Capture the cell that displays the provided text and extract its (X, Y) central coordinate. 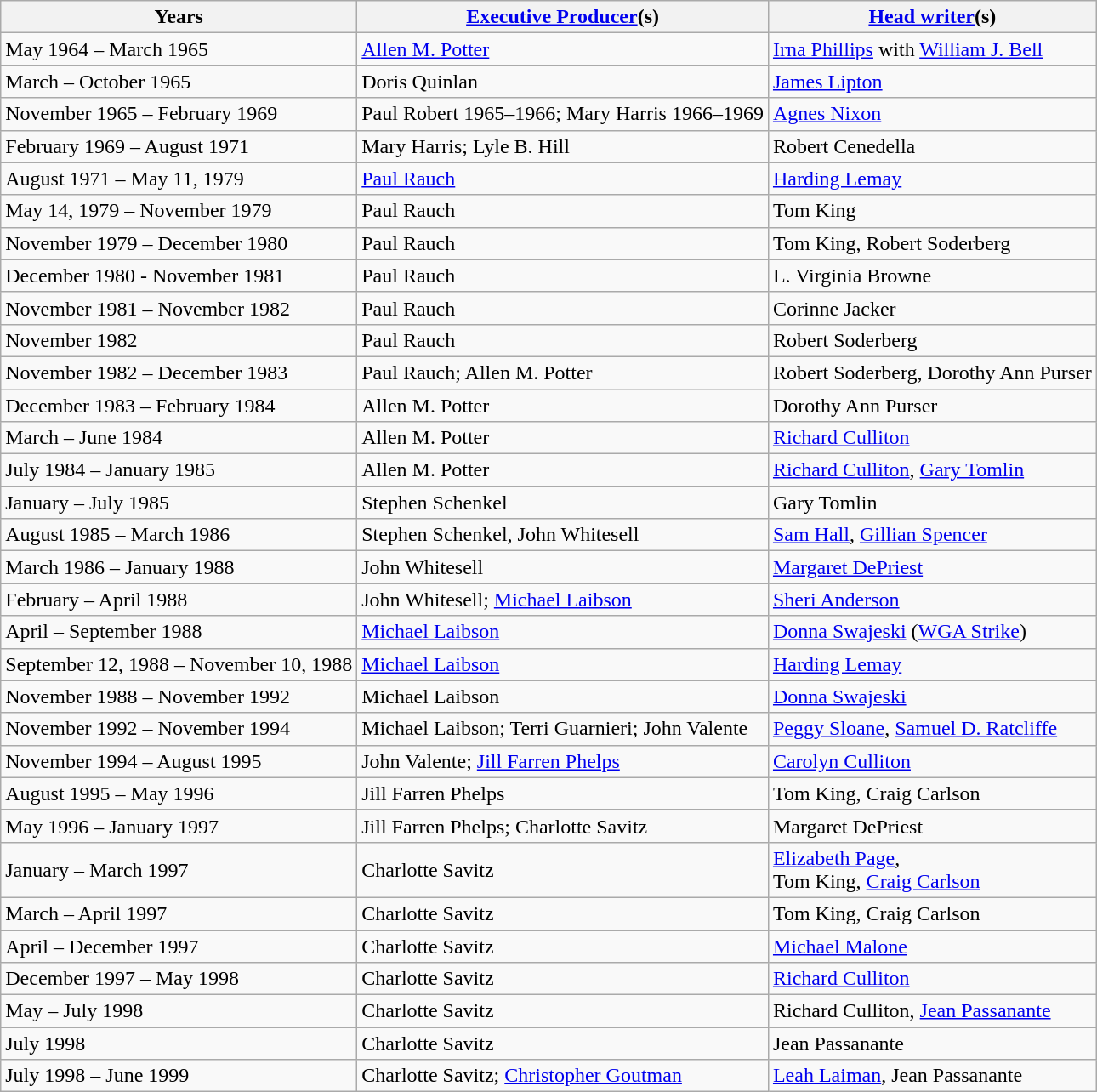
August 1985 – March 1986 (179, 535)
L. Virginia Browne (932, 276)
November 1992 – November 1994 (179, 729)
July 1998 – June 1999 (179, 1076)
November 1981 – November 1982 (179, 308)
Stephen Schenkel (563, 503)
November 1982 (179, 340)
July 1984 – January 1985 (179, 470)
December 1997 – May 1998 (179, 979)
Robert Soderberg, Dorothy Ann Purser (932, 373)
Tom King, Robert Soderberg (932, 243)
Jill Farren Phelps (563, 793)
Jean Passanante (932, 1044)
Charlotte Savitz; Christopher Goutman (563, 1076)
January – March 1997 (179, 869)
Corinne Jacker (932, 308)
Gary Tomlin (932, 503)
February 1969 – August 1971 (179, 146)
March – October 1965 (179, 82)
Doris Quinlan (563, 82)
John Whitesell (563, 567)
Years (179, 17)
May 1964 – March 1965 (179, 49)
Jill Farren Phelps; Charlotte Savitz (563, 826)
Paul Rauch; Allen M. Potter (563, 373)
August 1971 – May 11, 1979 (179, 179)
December 1983 – February 1984 (179, 406)
August 1995 – May 1996 (179, 793)
Paul Robert 1965–1966; Mary Harris 1966–1969 (563, 114)
March 1986 – January 1988 (179, 567)
Irna Phillips with William J. Bell (932, 49)
Michael Malone (932, 947)
Carolyn Culliton (932, 761)
John Whitesell; Michael Laibson (563, 600)
September 12, 1988 – November 10, 1988 (179, 664)
Dorothy Ann Purser (932, 406)
Michael Laibson; Terri Guarnieri; John Valente (563, 729)
February – April 1988 (179, 600)
Sheri Anderson (932, 600)
Donna Swajeski (932, 697)
Donna Swajeski (WGA Strike) (932, 632)
November 1994 – August 1995 (179, 761)
Mary Harris; Lyle B. Hill (563, 146)
Stephen Schenkel, John Whitesell (563, 535)
Tom King (932, 211)
March – June 1984 (179, 438)
November 1965 – February 1969 (179, 114)
Head writer(s) (932, 17)
April – September 1988 (179, 632)
November 1979 – December 1980 (179, 243)
November 1982 – December 1983 (179, 373)
Peggy Sloane, Samuel D. Ratcliffe (932, 729)
Richard Culliton, Gary Tomlin (932, 470)
Sam Hall, Gillian Spencer (932, 535)
James Lipton (932, 82)
July 1998 (179, 1044)
Robert Soderberg (932, 340)
Elizabeth Page,Tom King, Craig Carlson (932, 869)
Robert Cenedella (932, 146)
May 14, 1979 – November 1979 (179, 211)
John Valente; Jill Farren Phelps (563, 761)
May 1996 – January 1997 (179, 826)
March – April 1997 (179, 913)
Executive Producer(s) (563, 17)
Agnes Nixon (932, 114)
December 1980 - November 1981 (179, 276)
May – July 1998 (179, 1011)
Richard Culliton, Jean Passanante (932, 1011)
Leah Laiman, Jean Passanante (932, 1076)
April – December 1997 (179, 947)
November 1988 – November 1992 (179, 697)
January – July 1985 (179, 503)
